Identify which cell holds the provided text, then report its (x, y) central coordinate. 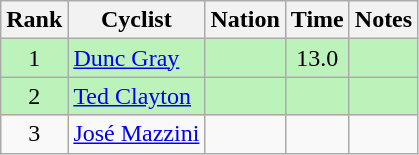
Notes (383, 20)
José Mazzini (136, 134)
Cyclist (136, 20)
2 (34, 96)
13.0 (317, 58)
Time (317, 20)
Rank (34, 20)
Ted Clayton (136, 96)
Nation (245, 20)
Dunc Gray (136, 58)
3 (34, 134)
1 (34, 58)
